Locate the cell with the specified text and output its (x, y) center coordinate. 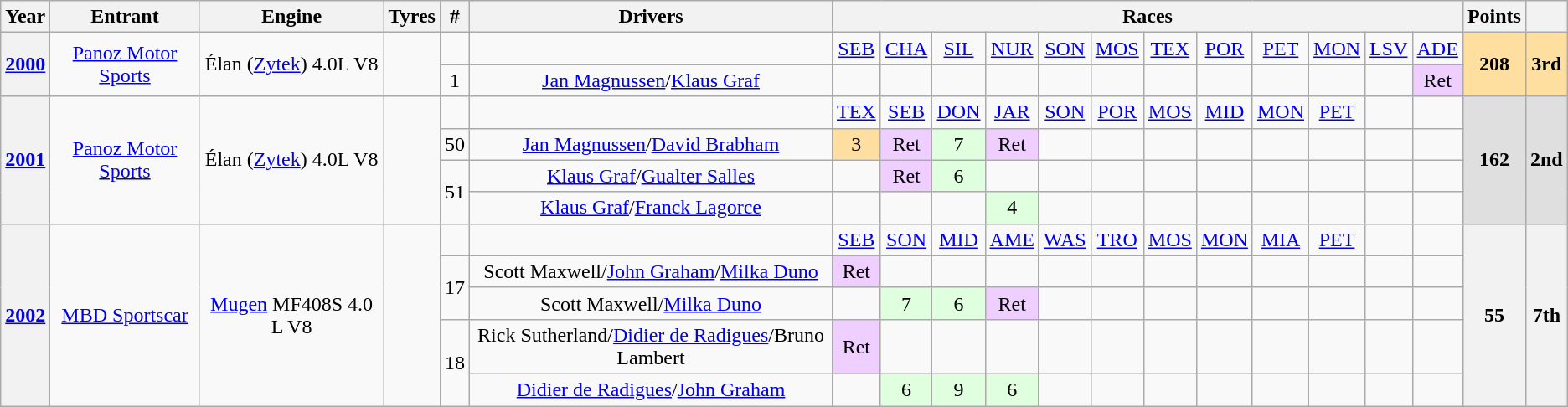
Mugen MF408S 4.0 L V8 (291, 315)
DON (958, 112)
Points (1494, 17)
Didier de Radigues/John Graham (652, 389)
NUR (1012, 49)
55 (1494, 315)
JAR (1012, 112)
2nd (1546, 160)
Scott Maxwell/John Graham/Milka Duno (652, 271)
7th (1546, 315)
Rick Sutherland/Didier de Radigues/Bruno Lambert (652, 347)
2001 (25, 160)
162 (1494, 160)
51 (454, 192)
MIA (1280, 240)
Scott Maxwell/Milka Duno (652, 303)
MBD Sportscar (125, 315)
2002 (25, 315)
Entrant (125, 17)
Drivers (652, 17)
Tyres (412, 17)
2000 (25, 64)
1 (454, 80)
Year (25, 17)
AME (1012, 240)
18 (454, 362)
Klaus Graf/Franck Lagorce (652, 208)
Engine (291, 17)
LSV (1389, 49)
TRO (1117, 240)
CHA (906, 49)
Races (1148, 17)
Jan Magnussen/Klaus Graf (652, 80)
50 (454, 144)
17 (454, 287)
Jan Magnussen/David Brabham (652, 144)
4 (1012, 208)
9 (958, 389)
# (454, 17)
Klaus Graf/Gualter Salles (652, 176)
WAS (1065, 240)
ADE (1437, 49)
208 (1494, 64)
3rd (1546, 64)
3 (856, 144)
SIL (958, 49)
